From the cell containing the given text, extract its center point as [X, Y] coordinate. 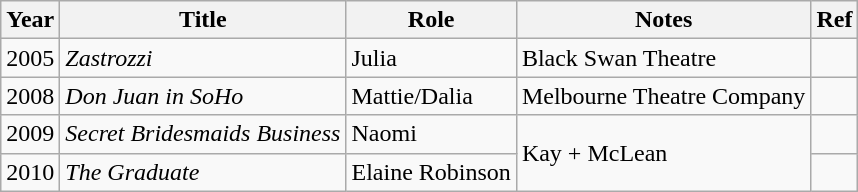
Year [30, 20]
2008 [30, 96]
2005 [30, 58]
2010 [30, 172]
2009 [30, 134]
The Graduate [203, 172]
Melbourne Theatre Company [664, 96]
Secret Bridesmaids Business [203, 134]
Naomi [431, 134]
Ref [834, 20]
Elaine Robinson [431, 172]
Role [431, 20]
Title [203, 20]
Mattie/Dalia [431, 96]
Kay + McLean [664, 153]
Julia [431, 58]
Black Swan Theatre [664, 58]
Zastrozzi [203, 58]
Notes [664, 20]
Don Juan in SoHo [203, 96]
